Pinpoint the cell where the given text exists, returning its (x, y) midpoint coordinate. 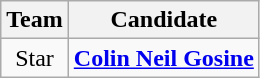
Candidate (164, 20)
Team (35, 20)
Star (35, 58)
Colin Neil Gosine (164, 58)
